Output the [x, y] coordinate of the center of the cell containing the given text.  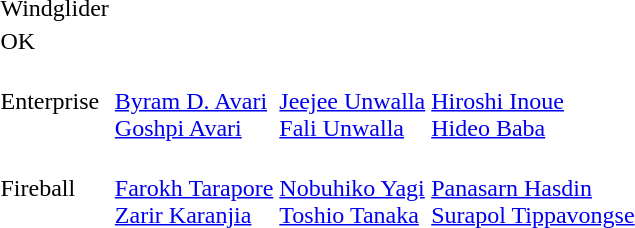
Jeejee UnwallaFali Unwalla [352, 101]
Byram D. AvariGoshpi Avari [194, 101]
